Identify which cell holds the provided text, then report its (x, y) central coordinate. 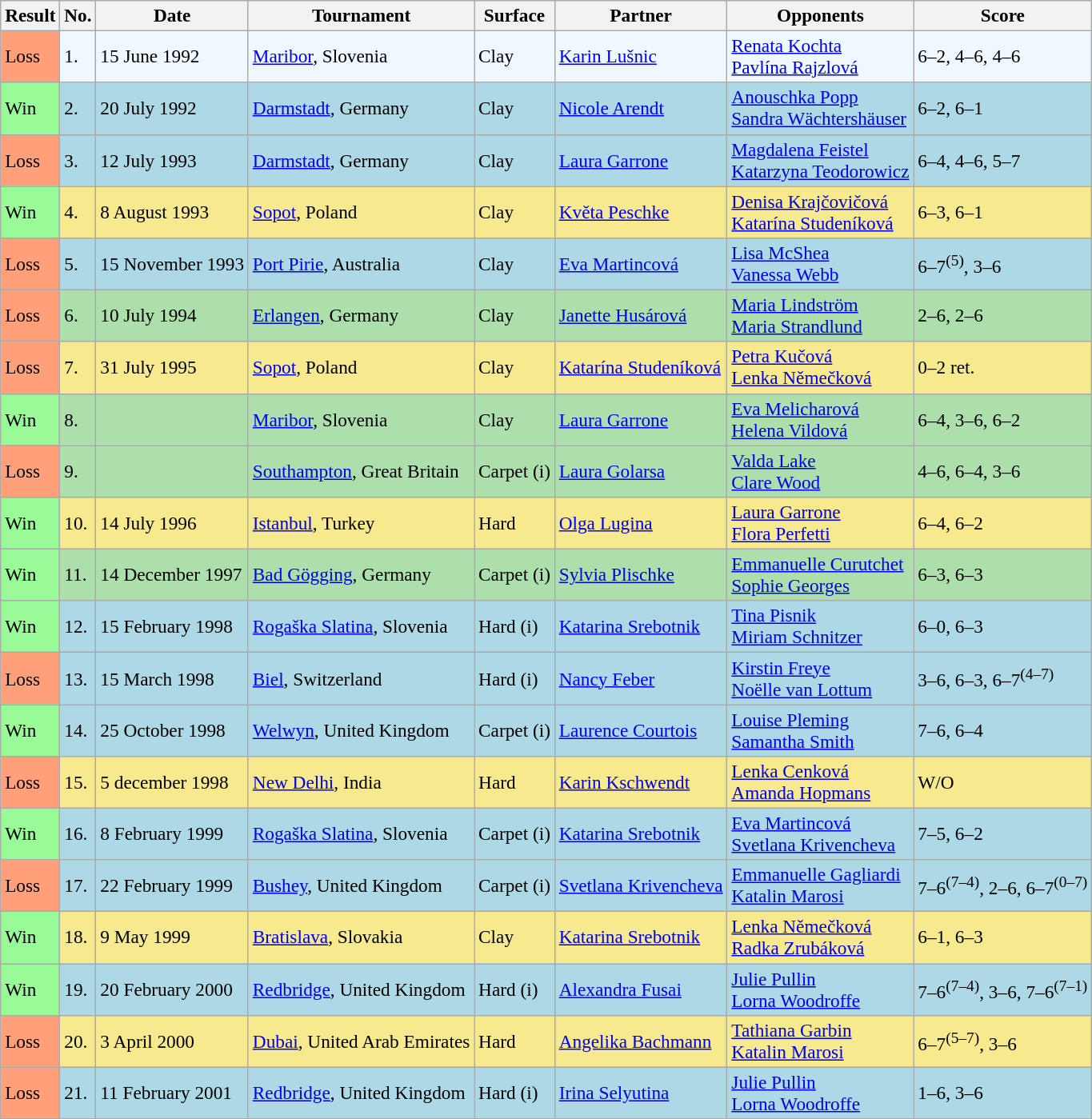
Opponents (821, 15)
Alexandra Fusai (641, 989)
16. (78, 833)
Emmanuelle Gagliardi Katalin Marosi (821, 886)
8 February 1999 (172, 833)
14 July 1996 (172, 523)
20. (78, 1041)
Denisa Krajčovičová Katarína Studeníková (821, 211)
Dubai, United Arab Emirates (361, 1041)
15 November 1993 (172, 264)
Olga Lugina (641, 523)
Surface (515, 15)
25 October 1998 (172, 729)
2. (78, 109)
Louise Pleming Samantha Smith (821, 729)
Sylvia Plischke (641, 574)
4–6, 6–4, 3–6 (1003, 470)
9 May 1999 (172, 937)
New Delhi, India (361, 782)
6–0, 6–3 (1003, 627)
5 december 1998 (172, 782)
Angelika Bachmann (641, 1041)
10 July 1994 (172, 315)
20 July 1992 (172, 109)
Emmanuelle Curutchet Sophie Georges (821, 574)
Katarína Studeníková (641, 368)
Irina Selyutina (641, 1093)
11 February 2001 (172, 1093)
8 August 1993 (172, 211)
3 April 2000 (172, 1041)
Valda Lake Clare Wood (821, 470)
Magdalena Feistel Katarzyna Teodorowicz (821, 160)
2–6, 2–6 (1003, 315)
11. (78, 574)
6–1, 6–3 (1003, 937)
Score (1003, 15)
Biel, Switzerland (361, 678)
Bad Gögging, Germany (361, 574)
Tina Pisnik Miriam Schnitzer (821, 627)
Tournament (361, 15)
Kirstin Freye Noëlle van Lottum (821, 678)
Laura Golarsa (641, 470)
Laura Garrone Flora Perfetti (821, 523)
14 December 1997 (172, 574)
6. (78, 315)
6–4, 6–2 (1003, 523)
Laurence Courtois (641, 729)
Eva Martincová Svetlana Krivencheva (821, 833)
15 February 1998 (172, 627)
5. (78, 264)
10. (78, 523)
6–2, 4–6, 4–6 (1003, 56)
0–2 ret. (1003, 368)
Renata Kochta Pavlína Rajzlová (821, 56)
Petra Kučová Lenka Němečková (821, 368)
Erlangen, Germany (361, 315)
Eva Martincová (641, 264)
Svetlana Krivencheva (641, 886)
6–7(5–7), 3–6 (1003, 1041)
Result (30, 15)
Bushey, United Kingdom (361, 886)
Bratislava, Slovakia (361, 937)
No. (78, 15)
15 March 1998 (172, 678)
Partner (641, 15)
12. (78, 627)
Janette Husárová (641, 315)
Lenka Němečková Radka Zrubáková (821, 937)
Nancy Feber (641, 678)
20 February 2000 (172, 989)
Karin Lušnic (641, 56)
22 February 1999 (172, 886)
7. (78, 368)
21. (78, 1093)
Nicole Arendt (641, 109)
6–7(5), 3–6 (1003, 264)
Květa Peschke (641, 211)
Date (172, 15)
15 June 1992 (172, 56)
12 July 1993 (172, 160)
4. (78, 211)
1–6, 3–6 (1003, 1093)
Southampton, Great Britain (361, 470)
17. (78, 886)
6–3, 6–3 (1003, 574)
3. (78, 160)
15. (78, 782)
14. (78, 729)
6–3, 6–1 (1003, 211)
7–6(7–4), 3–6, 7–6(7–1) (1003, 989)
Istanbul, Turkey (361, 523)
Eva Melicharová Helena Vildová (821, 419)
6–4, 4–6, 5–7 (1003, 160)
7–6, 6–4 (1003, 729)
9. (78, 470)
Karin Kschwendt (641, 782)
Port Pirie, Australia (361, 264)
6–2, 6–1 (1003, 109)
Maria Lindström Maria Strandlund (821, 315)
Lenka Cenková Amanda Hopmans (821, 782)
6–4, 3–6, 6–2 (1003, 419)
13. (78, 678)
7–5, 6–2 (1003, 833)
Tathiana Garbin Katalin Marosi (821, 1041)
Anouschka Popp Sandra Wächtershäuser (821, 109)
Lisa McShea Vanessa Webb (821, 264)
18. (78, 937)
W/O (1003, 782)
3–6, 6–3, 6–7(4–7) (1003, 678)
7–6(7–4), 2–6, 6–7(0–7) (1003, 886)
8. (78, 419)
19. (78, 989)
1. (78, 56)
31 July 1995 (172, 368)
Welwyn, United Kingdom (361, 729)
